Return the (x, y) coordinate for the center point of the cell that contains the specified text.  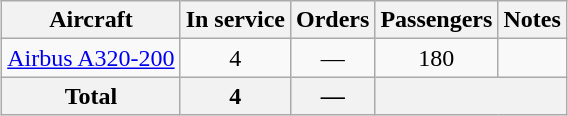
Orders (332, 20)
Passengers (436, 20)
Total (91, 96)
Aircraft (91, 20)
Airbus A320-200 (91, 58)
180 (436, 58)
Notes (532, 20)
In service (235, 20)
